Extract the [X, Y] coordinate from the center of the cell holding the provided text.  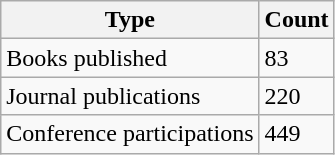
Type [130, 20]
Journal publications [130, 96]
Conference participations [130, 134]
Count [296, 20]
220 [296, 96]
Books published [130, 58]
449 [296, 134]
83 [296, 58]
